Search for the cell housing the specified text and yield its [X, Y] center coordinate. 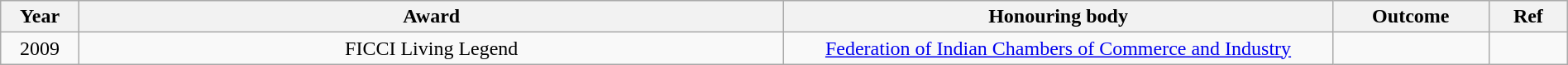
Honouring body [1059, 17]
Ref [1528, 17]
2009 [40, 48]
FICCI Living Legend [432, 48]
Year [40, 17]
Award [432, 17]
Outcome [1411, 17]
Federation of Indian Chambers of Commerce and Industry [1059, 48]
